Locate the cell with the specified text and output its [x, y] center coordinate. 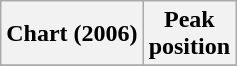
Chart (2006) [72, 34]
Peakposition [189, 34]
